Return the [x, y] coordinate for the center point of the cell that contains the specified text.  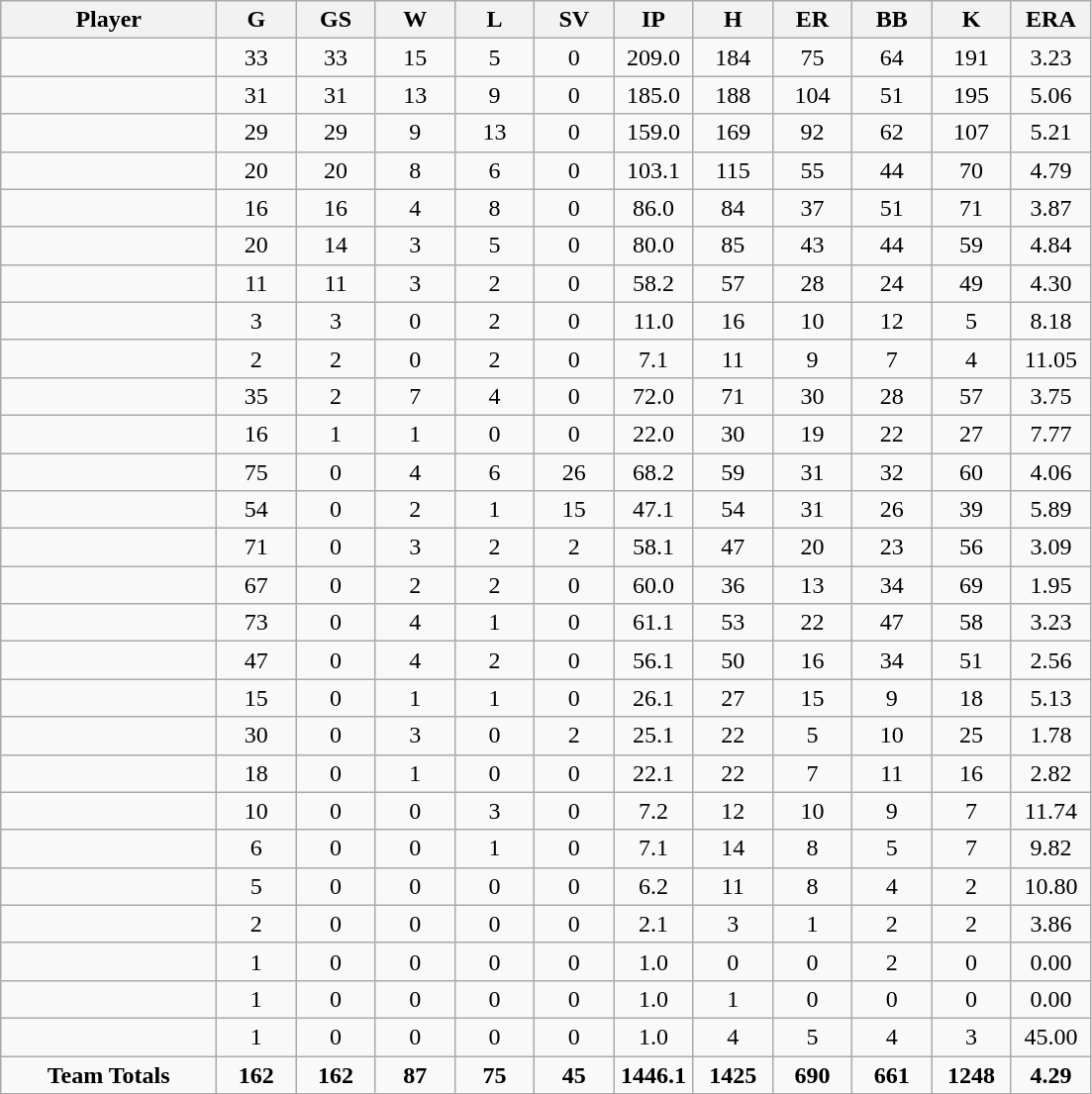
9.82 [1050, 848]
169 [733, 133]
86.0 [653, 208]
5.89 [1050, 510]
104 [812, 95]
19 [812, 434]
45 [574, 1074]
8.18 [1050, 321]
60.0 [653, 585]
2.56 [1050, 660]
64 [892, 57]
56 [971, 547]
68.2 [653, 472]
84 [733, 208]
73 [256, 623]
1248 [971, 1074]
43 [812, 246]
BB [892, 20]
3.75 [1050, 396]
Team Totals [109, 1074]
4.29 [1050, 1074]
H [733, 20]
70 [971, 170]
58.1 [653, 547]
23 [892, 547]
3.09 [1050, 547]
25.1 [653, 736]
47.1 [653, 510]
22.1 [653, 773]
3.87 [1050, 208]
103.1 [653, 170]
35 [256, 396]
209.0 [653, 57]
Player [109, 20]
3.86 [1050, 924]
67 [256, 585]
25 [971, 736]
ER [812, 20]
45.00 [1050, 1037]
61.1 [653, 623]
6.2 [653, 886]
7.77 [1050, 434]
184 [733, 57]
56.1 [653, 660]
5.06 [1050, 95]
185.0 [653, 95]
7.2 [653, 811]
92 [812, 133]
69 [971, 585]
191 [971, 57]
115 [733, 170]
49 [971, 283]
IP [653, 20]
2.82 [1050, 773]
62 [892, 133]
72.0 [653, 396]
85 [733, 246]
10.80 [1050, 886]
W [415, 20]
4.79 [1050, 170]
195 [971, 95]
24 [892, 283]
SV [574, 20]
60 [971, 472]
661 [892, 1074]
188 [733, 95]
159.0 [653, 133]
58.2 [653, 283]
26.1 [653, 698]
1446.1 [653, 1074]
22.0 [653, 434]
39 [971, 510]
5.13 [1050, 698]
4.84 [1050, 246]
107 [971, 133]
1425 [733, 1074]
5.21 [1050, 133]
11.0 [653, 321]
36 [733, 585]
50 [733, 660]
58 [971, 623]
11.74 [1050, 811]
2.1 [653, 924]
53 [733, 623]
G [256, 20]
11.05 [1050, 358]
55 [812, 170]
GS [336, 20]
L [494, 20]
4.30 [1050, 283]
690 [812, 1074]
87 [415, 1074]
K [971, 20]
80.0 [653, 246]
1.95 [1050, 585]
37 [812, 208]
1.78 [1050, 736]
32 [892, 472]
ERA [1050, 20]
4.06 [1050, 472]
